Extract the [X, Y] coordinate from the center of the cell holding the provided text.  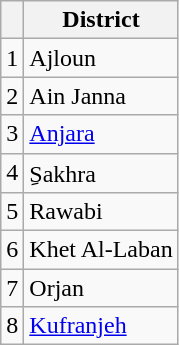
Ain Janna [101, 96]
6 [12, 250]
5 [12, 212]
Orjan [101, 288]
Rawabi [101, 212]
2 [12, 96]
Kufranjeh [101, 326]
1 [12, 58]
ِSakhra [101, 173]
3 [12, 134]
Ajloun [101, 58]
8 [12, 326]
District [101, 20]
4 [12, 173]
Khet Al-Laban [101, 250]
7 [12, 288]
Anjara [101, 134]
